Provide the (X, Y) coordinate of the cell's center where the given text is located.  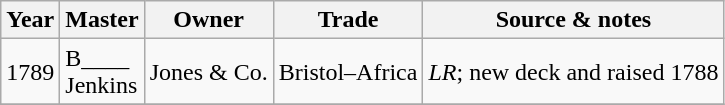
B____Jenkins (102, 72)
Year (30, 20)
LR; new deck and raised 1788 (574, 72)
Owner (208, 20)
Trade (348, 20)
Master (102, 20)
Jones & Co. (208, 72)
1789 (30, 72)
Source & notes (574, 20)
Bristol–Africa (348, 72)
